Provide the [X, Y] coordinate of the cell's center where the given text is located.  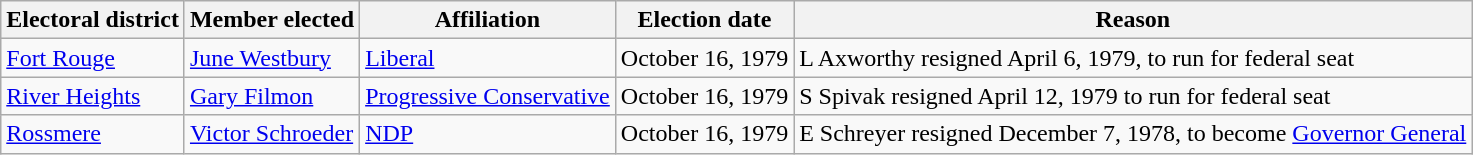
E Schreyer resigned December 7, 1978, to become Governor General [1133, 134]
June Westbury [272, 58]
River Heights [93, 96]
Reason [1133, 20]
S Spivak resigned April 12, 1979 to run for federal seat [1133, 96]
Progressive Conservative [488, 96]
L Axworthy resigned April 6, 1979, to run for federal seat [1133, 58]
Rossmere [93, 134]
Liberal [488, 58]
Fort Rouge [93, 58]
Victor Schroeder [272, 134]
Member elected [272, 20]
Electoral district [93, 20]
Affiliation [488, 20]
Election date [704, 20]
Gary Filmon [272, 96]
NDP [488, 134]
